Output the (x, y) coordinate of the center of the cell containing the given text.  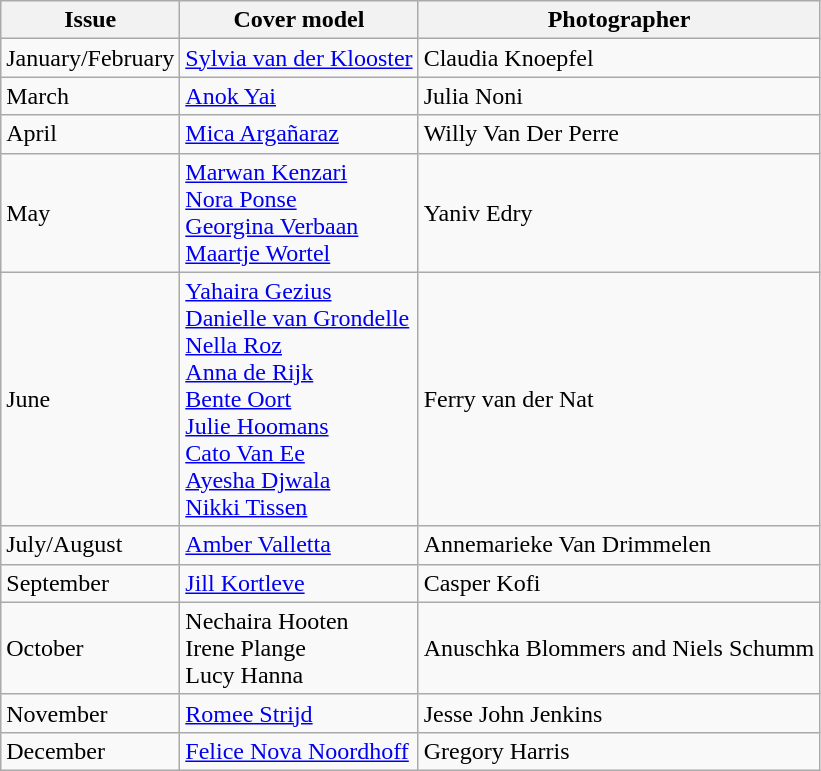
Marwan KenzariNora PonseGeorgina VerbaanMaartje Wortel (299, 212)
Romee Strijd (299, 713)
December (90, 751)
Julia Noni (619, 96)
Ferry van der Nat (619, 399)
Anuschka Blommers and Niels Schumm (619, 648)
October (90, 648)
March (90, 96)
Yaniv Edry (619, 212)
July/August (90, 545)
Photographer (619, 20)
Issue (90, 20)
Felice Nova Noordhoff (299, 751)
November (90, 713)
Jesse John Jenkins (619, 713)
Gregory Harris (619, 751)
Annemarieke Van Drimmelen (619, 545)
Sylvia van der Klooster (299, 58)
September (90, 583)
Amber Valletta (299, 545)
Cover model (299, 20)
Casper Kofi (619, 583)
Nechaira Hooten Irene Plange Lucy Hanna (299, 648)
Willy Van Der Perre (619, 134)
Jill Kortleve (299, 583)
May (90, 212)
Mica Argañaraz (299, 134)
June (90, 399)
January/February (90, 58)
Claudia Knoepfel (619, 58)
Yahaira GeziusDanielle van GrondelleNella RozAnna de RijkBente OortJulie HoomansCato Van EeAyesha DjwalaNikki Tissen (299, 399)
Anok Yai (299, 96)
April (90, 134)
